Search for the cell housing the specified text and yield its [X, Y] center coordinate. 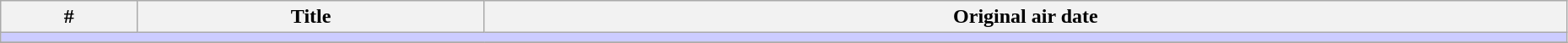
# [69, 17]
Title [311, 17]
Original air date [1026, 17]
